Return the (X, Y) coordinate for the center point of the cell that contains the specified text.  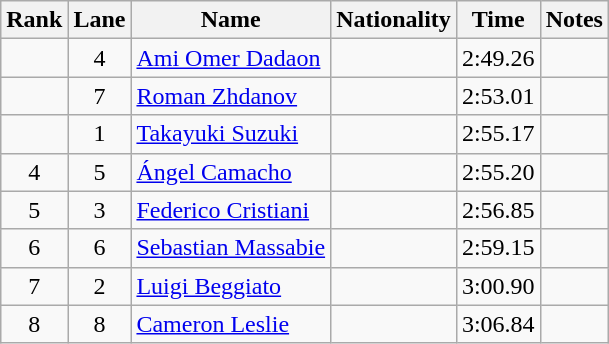
Roman Zhdanov (231, 96)
Rank (34, 20)
2:56.85 (498, 210)
Takayuki Suzuki (231, 134)
Ami Omer Dadaon (231, 58)
2:55.20 (498, 172)
3:06.84 (498, 324)
2:55.17 (498, 134)
2:59.15 (498, 248)
Cameron Leslie (231, 324)
Notes (574, 20)
Time (498, 20)
2:53.01 (498, 96)
Ángel Camacho (231, 172)
1 (100, 134)
Luigi Beggiato (231, 286)
3 (100, 210)
Federico Cristiani (231, 210)
Lane (100, 20)
2 (100, 286)
3:00.90 (498, 286)
2:49.26 (498, 58)
Nationality (394, 20)
Sebastian Massabie (231, 248)
Name (231, 20)
